Search for the cell housing the specified text and yield its [X, Y] center coordinate. 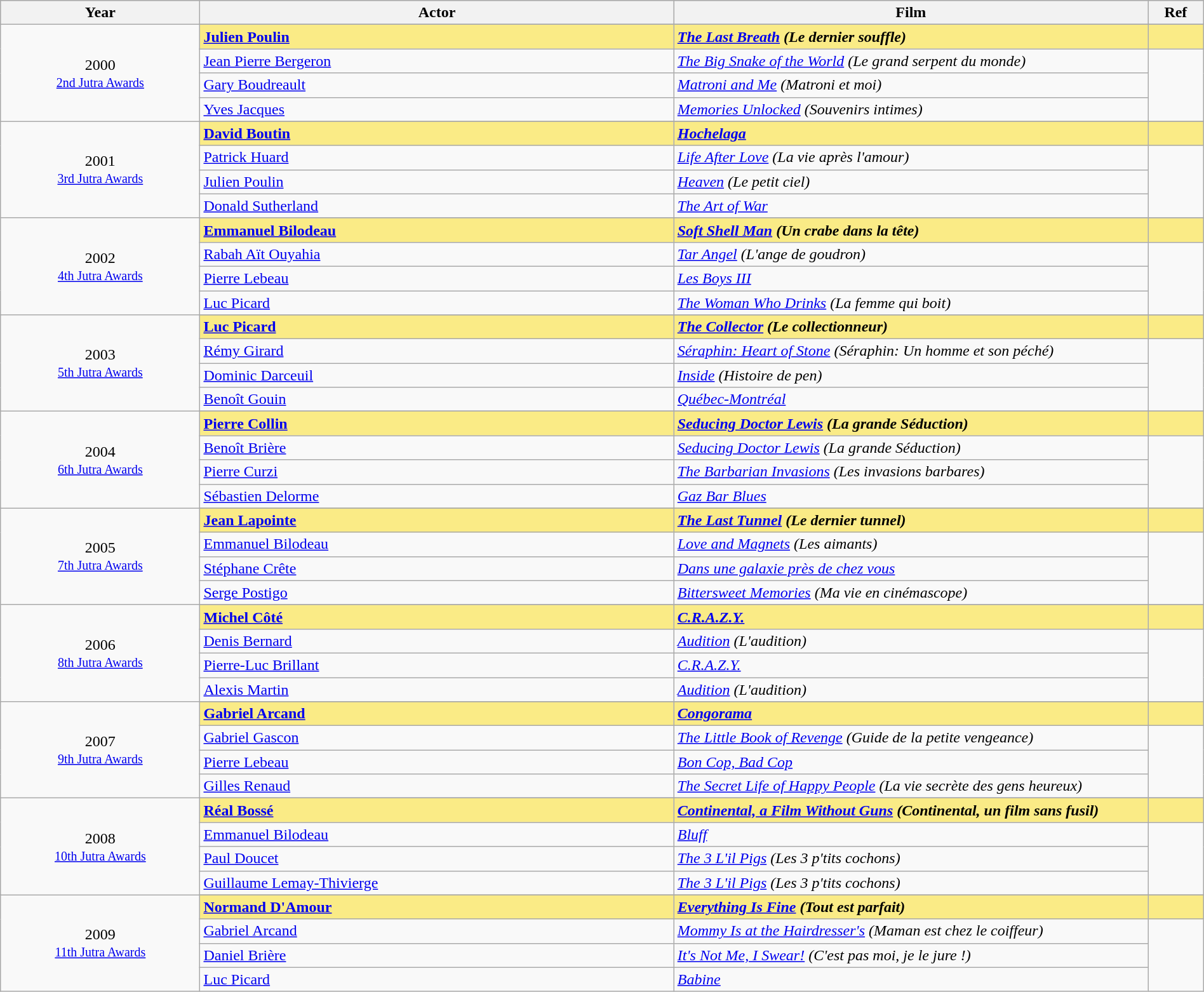
Year [100, 13]
Soft Shell Man (Un crabe dans la tête) [911, 230]
2003 5th Jutra Awards [100, 363]
Congorama [911, 714]
Rémy Girard [437, 351]
Heaven (Le petit ciel) [911, 182]
Memories Unlocked (Souvenirs intimes) [911, 109]
Everything Is Fine (Tout est parfait) [911, 907]
Les Boys III [911, 278]
Benoît Gouin [437, 399]
Pierre-Luc Brillant [437, 665]
2006 8th Jutra Awards [100, 653]
The Barbarian Invasions (Les invasions barbares) [911, 472]
Bon Cop, Bad Cop [911, 762]
Jean Pierre Bergeron [437, 61]
Daniel Brière [437, 955]
Hochelaga [911, 133]
Gary Boudreault [437, 85]
The Little Book of Revenge (Guide de la petite vengeance) [911, 738]
The Art of War [911, 206]
The Big Snake of the World (Le grand serpent du monde) [911, 61]
Bluff [911, 834]
Yves Jacques [437, 109]
The Secret Life of Happy People (La vie secrète des gens heureux) [911, 786]
The Last Breath (Le dernier souffle) [911, 37]
Normand D'Amour [437, 907]
Patrick Huard [437, 158]
Réal Bossé [437, 810]
2005 7th Jutra Awards [100, 556]
2007 9th Jutra Awards [100, 750]
Québec-Montréal [911, 399]
2001 3rd Jutra Awards [100, 170]
Serge Postigo [437, 593]
2000 2nd Jutra Awards [100, 73]
Stéphane Crête [437, 568]
The Collector (Le collectionneur) [911, 327]
It's Not Me, I Swear! (C'est pas moi, je le jure !) [911, 955]
Mommy Is at the Hairdresser's (Maman est chez le coiffeur) [911, 931]
Gilles Renaud [437, 786]
Ref [1176, 13]
Life After Love (La vie après l'amour) [911, 158]
Continental, a Film Without Guns (Continental, un film sans fusil) [911, 810]
Sébastien Delorme [437, 496]
Denis Bernard [437, 641]
The Last Tunnel (Le dernier tunnel) [911, 520]
Matroni and Me (Matroni et moi) [911, 85]
Love and Magnets (Les aimants) [911, 544]
Jean Lapointe [437, 520]
Gaz Bar Blues [911, 496]
2008 10th Jutra Awards [100, 847]
Film [911, 13]
Pierre Curzi [437, 472]
Gabriel Gascon [437, 738]
The Woman Who Drinks (La femme qui boit) [911, 303]
Michel Côté [437, 617]
2004 6th Jutra Awards [100, 460]
David Boutin [437, 133]
Inside (Histoire de pen) [911, 375]
Paul Doucet [437, 859]
Donald Sutherland [437, 206]
Benoît Brière [437, 448]
2009 11th Jutra Awards [100, 943]
Bittersweet Memories (Ma vie en cinémascope) [911, 593]
Séraphin: Heart of Stone (Séraphin: Un homme et son péché) [911, 351]
Guillaume Lemay-Thivierge [437, 883]
Alexis Martin [437, 689]
Tar Angel (L'ange de goudron) [911, 254]
Actor [437, 13]
Rabah Aït Ouyahia [437, 254]
2002 4th Jutra Awards [100, 266]
Pierre Collin [437, 424]
Babine [911, 979]
Dominic Darceuil [437, 375]
Dans une galaxie près de chez vous [911, 568]
